Pinpoint the cell where the given text exists, returning its [x, y] midpoint coordinate. 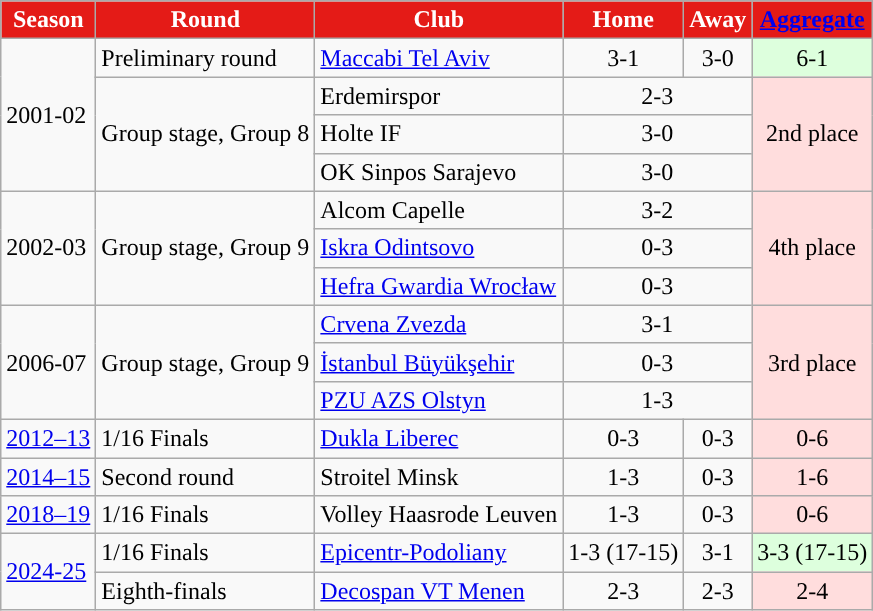
Eighth-finals [206, 591]
2024-25 [48, 572]
2014–15 [48, 477]
2002-03 [48, 248]
2001-02 [48, 115]
Round [206, 20]
2nd place [812, 134]
Maccabi Tel Aviv [439, 58]
Crvena Zvezda [439, 324]
Volley Haasrode Leuven [439, 515]
Second round [206, 477]
3-3 (17-15) [812, 553]
Preliminary round [206, 58]
Erdemirspor [439, 96]
Iskra Odintsovo [439, 248]
2012–13 [48, 438]
6-1 [812, 58]
4th place [812, 248]
Group stage, Group 8 [206, 134]
2018–19 [48, 515]
Epicentr-Podoliany [439, 553]
PZU AZS Olstyn [439, 400]
Away [718, 20]
Aggregate [812, 20]
Alcom Capelle [439, 210]
Club [439, 20]
1-6 [812, 477]
Season [48, 20]
Dukla Liberec [439, 438]
OK Sinpos Sarajevo [439, 172]
Home [624, 20]
Holte IF [439, 134]
2006-07 [48, 362]
2-4 [812, 591]
Stroitel Minsk [439, 477]
3rd place [812, 362]
3-2 [658, 210]
Decospan VT Menen [439, 591]
İstanbul Büyükşehir [439, 362]
Hefra Gwardia Wrocław [439, 286]
1-3 (17-15) [624, 553]
